Return (x, y) of the center of cell containing provided text 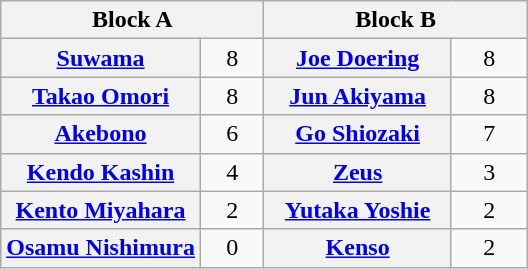
Kendo Kashin (101, 172)
Osamu Nishimura (101, 248)
Block B (396, 20)
6 (232, 134)
Akebono (101, 134)
Kento Miyahara (101, 210)
7 (489, 134)
Kenso (358, 248)
Jun Akiyama (358, 96)
0 (232, 248)
Block A (132, 20)
Go Shiozaki (358, 134)
Yutaka Yoshie (358, 210)
Zeus (358, 172)
4 (232, 172)
3 (489, 172)
Takao Omori (101, 96)
Suwama (101, 58)
Joe Doering (358, 58)
